Search for the cell housing the specified text and yield its (X, Y) center coordinate. 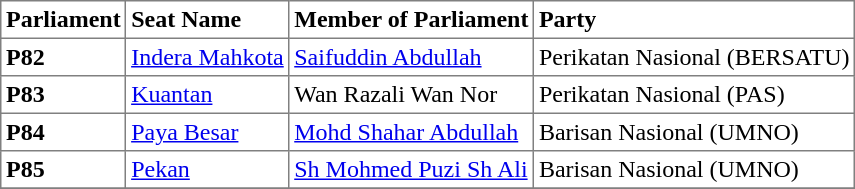
Kuantan (208, 95)
Indera Mahkota (208, 57)
Paya Besar (208, 132)
P84 (64, 132)
Pekan (208, 170)
Saifuddin Abdullah (412, 57)
Member of Parliament (412, 20)
Sh Mohmed Puzi Sh Ali (412, 170)
Seat Name (208, 20)
Perikatan Nasional (BERSATU) (694, 57)
Party (694, 20)
Parliament (64, 20)
Mohd Shahar Abdullah (412, 132)
P85 (64, 170)
P83 (64, 95)
P82 (64, 57)
Perikatan Nasional (PAS) (694, 95)
Wan Razali Wan Nor (412, 95)
